Output the [X, Y] coordinate of the center of the cell containing the given text.  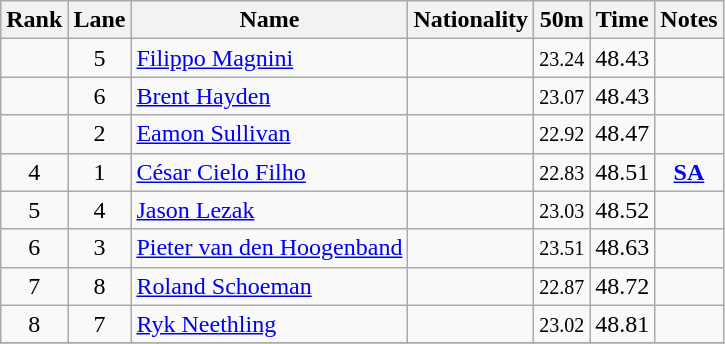
Rank [34, 20]
Brent Hayden [270, 96]
Time [622, 20]
Filippo Magnini [270, 58]
23.07 [562, 96]
Lane [100, 20]
César Cielo Filho [270, 172]
23.03 [562, 210]
22.87 [562, 286]
Notes [689, 20]
50m [562, 20]
48.51 [622, 172]
23.24 [562, 58]
Nationality [471, 20]
48.47 [622, 134]
23.02 [562, 324]
48.81 [622, 324]
Pieter van den Hoogenband [270, 248]
1 [100, 172]
48.63 [622, 248]
Eamon Sullivan [270, 134]
2 [100, 134]
22.83 [562, 172]
Roland Schoeman [270, 286]
23.51 [562, 248]
22.92 [562, 134]
Jason Lezak [270, 210]
SA [689, 172]
Name [270, 20]
48.52 [622, 210]
3 [100, 248]
48.72 [622, 286]
Ryk Neethling [270, 324]
